From the cell containing the given text, extract its center point as [x, y] coordinate. 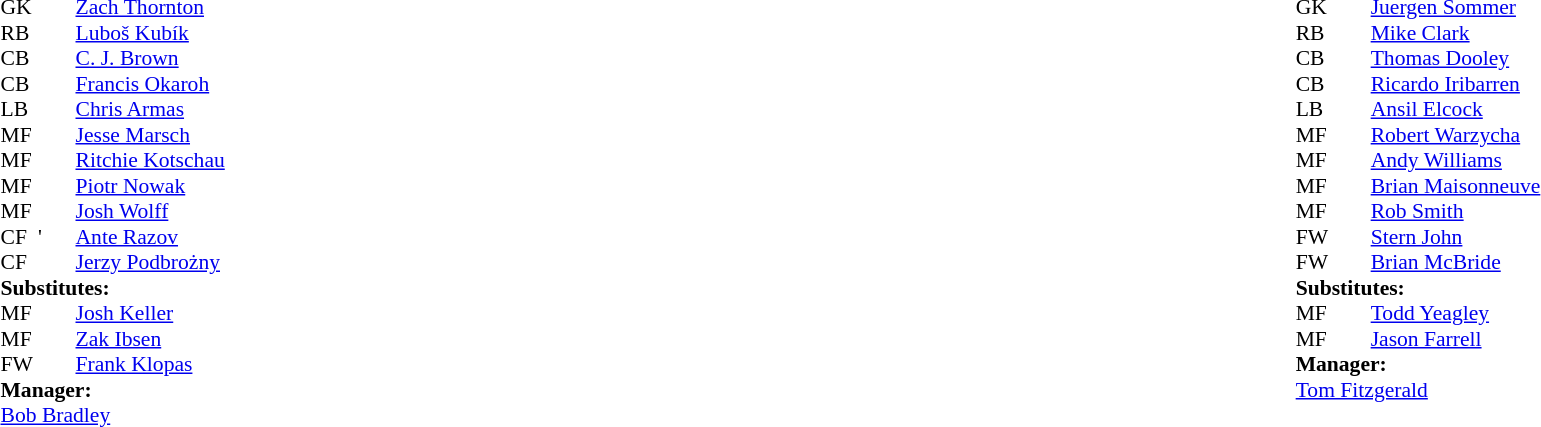
Josh Wolff [150, 211]
Jesse Marsch [150, 135]
Robert Warzycha [1456, 135]
Brian Maisonneuve [1456, 186]
Ricardo Iribarren [1456, 84]
Jerzy Podbrożny [150, 263]
Todd Yeagley [1456, 313]
Ritchie Kotschau [150, 161]
Josh Keller [150, 313]
Francis Okaroh [150, 84]
Zak Ibsen [150, 339]
Tom Fitzgerald [1418, 390]
Luboš Kubík [150, 33]
Frank Klopas [150, 365]
Andy Williams [1456, 161]
Stern John [1456, 237]
Chris Armas [150, 109]
Rob Smith [1456, 211]
Ante Razov [150, 237]
Piotr Nowak [150, 186]
Brian McBride [1456, 263]
Jason Farrell [1456, 339]
' [57, 237]
Thomas Dooley [1456, 59]
Ansil Elcock [1456, 109]
Mike Clark [1456, 33]
C. J. Brown [150, 59]
